From the cell containing the given text, extract its center point as [x, y] coordinate. 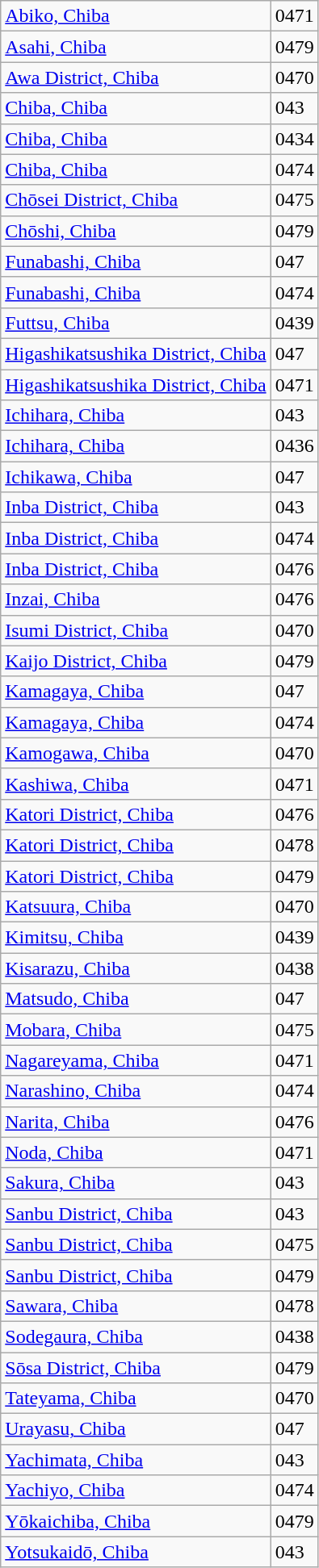
Narashino, Chiba [136, 1091]
Isumi District, Chiba [136, 630]
Ichikawa, Chiba [136, 477]
Asahi, Chiba [136, 47]
Yōkaichiba, Chiba [136, 1521]
Matsudo, Chiba [136, 999]
Sakura, Chiba [136, 1183]
Kamogawa, Chiba [136, 753]
Katsuura, Chiba [136, 907]
Inzai, Chiba [136, 600]
Noda, Chiba [136, 1152]
Yachiyo, Chiba [136, 1491]
Sodegaura, Chiba [136, 1336]
Sawara, Chiba [136, 1306]
Kisarazu, Chiba [136, 968]
Kashiwa, Chiba [136, 784]
Urayasu, Chiba [136, 1429]
Kaijo District, Chiba [136, 661]
Yachimata, Chiba [136, 1460]
Awa District, Chiba [136, 77]
Narita, Chiba [136, 1122]
Abiko, Chiba [136, 16]
Futtsu, Chiba [136, 323]
Chōsei District, Chiba [136, 200]
Kimitsu, Chiba [136, 938]
0434 [294, 139]
Yotsukaidō, Chiba [136, 1552]
Nagareyama, Chiba [136, 1060]
Sōsa District, Chiba [136, 1368]
0436 [294, 446]
Tateyama, Chiba [136, 1399]
Mobara, Chiba [136, 1030]
Chōshi, Chiba [136, 231]
